Determine the [X, Y] coordinate at the center of the cell enclosing the given text.  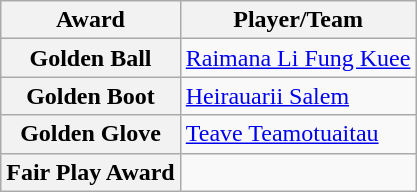
Award [91, 20]
Raimana Li Fung Kuee [298, 58]
Golden Glove [91, 134]
Golden Boot [91, 96]
Player/Team [298, 20]
Heirauarii Salem [298, 96]
Golden Ball [91, 58]
Fair Play Award [91, 172]
Teave Teamotuaitau [298, 134]
